Find where the given text appears and provide that cell's center as [X, Y] coordinate. 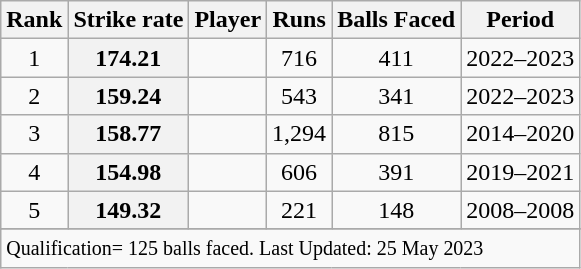
2008–2008 [520, 210]
2014–2020 [520, 134]
174.21 [128, 58]
815 [396, 134]
3 [34, 134]
159.24 [128, 96]
Player [228, 20]
2 [34, 96]
221 [300, 210]
Rank [34, 20]
Period [520, 20]
154.98 [128, 172]
543 [300, 96]
391 [396, 172]
606 [300, 172]
158.77 [128, 134]
Qualification= 125 balls faced. Last Updated: 25 May 2023 [290, 248]
1 [34, 58]
341 [396, 96]
Strike rate [128, 20]
1,294 [300, 134]
Balls Faced [396, 20]
716 [300, 58]
2019–2021 [520, 172]
411 [396, 58]
Runs [300, 20]
5 [34, 210]
148 [396, 210]
149.32 [128, 210]
4 [34, 172]
